Scan for the cell matching the given text and deliver its [x, y] coordinate at center. 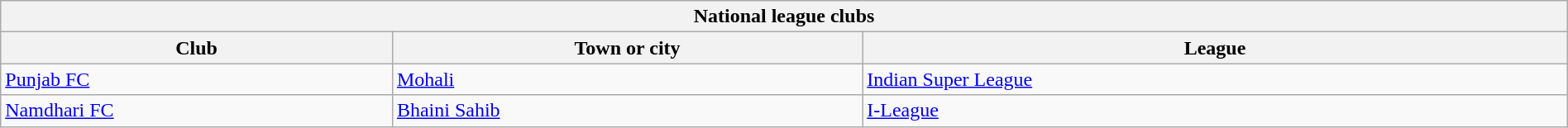
League [1216, 48]
Town or city [627, 48]
Namdhari FC [197, 111]
Club [197, 48]
Indian Super League [1216, 79]
Mohali [627, 79]
Punjab FC [197, 79]
Bhaini Sahib [627, 111]
National league clubs [784, 17]
I-League [1216, 111]
